Output the [x, y] coordinate of the center of the cell containing the given text.  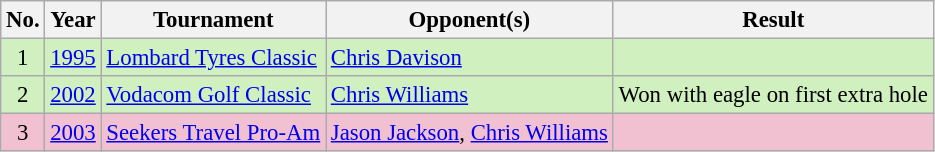
Result [773, 20]
Won with eagle on first extra hole [773, 95]
Lombard Tyres Classic [213, 58]
2002 [73, 95]
Vodacom Golf Classic [213, 95]
Opponent(s) [470, 20]
Jason Jackson, Chris Williams [470, 133]
1995 [73, 58]
Chris Davison [470, 58]
Year [73, 20]
2 [23, 95]
1 [23, 58]
No. [23, 20]
Chris Williams [470, 95]
3 [23, 133]
Tournament [213, 20]
Seekers Travel Pro-Am [213, 133]
2003 [73, 133]
